Pinpoint the cell where the given text exists, returning its [x, y] midpoint coordinate. 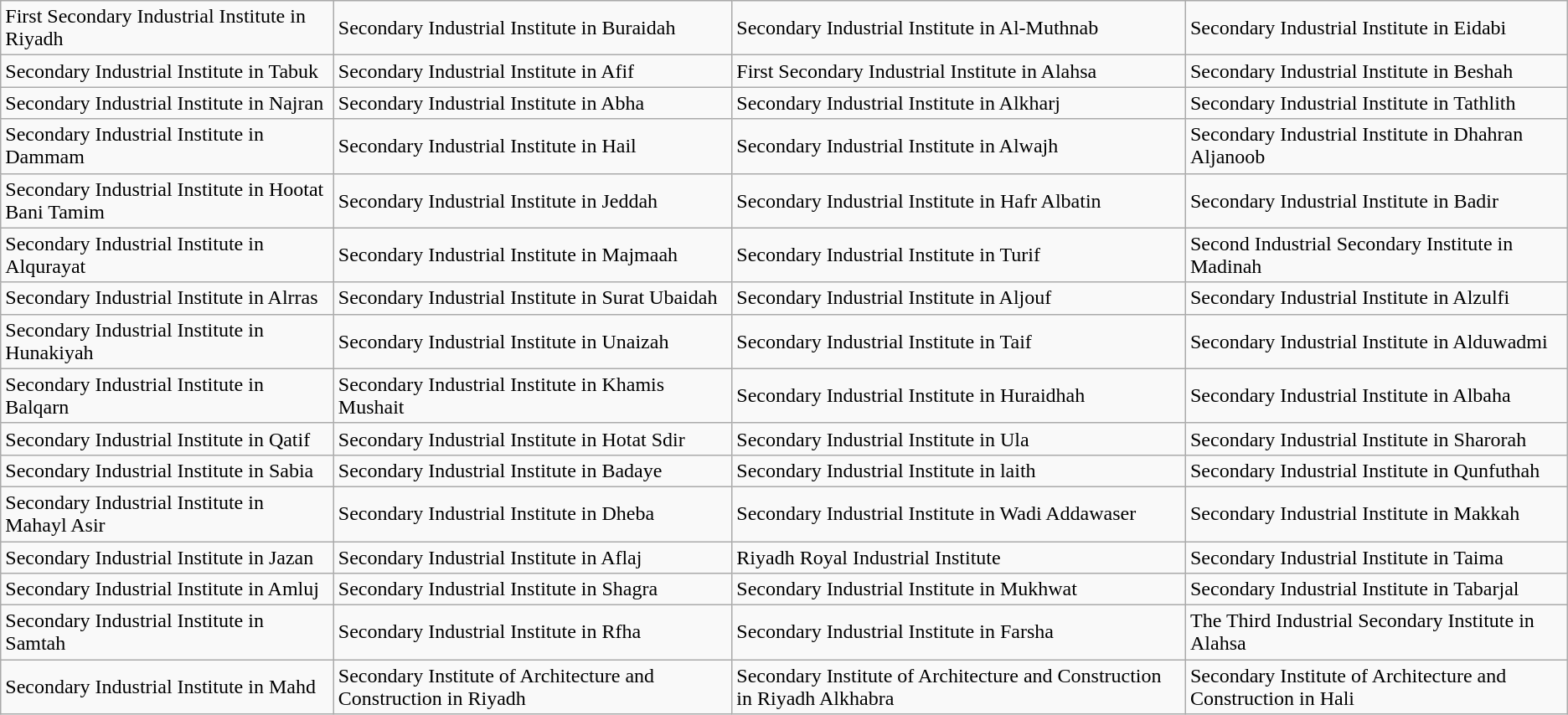
Secondary Industrial Institute in Hail [533, 146]
Secondary Industrial Institute in Hotat Sdir [533, 439]
Secondary Industrial Institute in Beshah [1376, 71]
Secondary Industrial Institute in Alqurayat [168, 255]
Secondary Industrial Institute in Mahayl Asir [168, 514]
Secondary Industrial Institute in Jeddah [533, 201]
Secondary Institute of Architecture and Construction in Riyadh [533, 687]
Secondary Industrial Institute in Taima [1376, 557]
Secondary Industrial Institute in Balqarn [168, 395]
Secondary Industrial Institute in Tabuk [168, 71]
Secondary Industrial Institute in Albaha [1376, 395]
Secondary Industrial Institute in Qatif [168, 439]
Secondary Industrial Institute in Tathlith [1376, 103]
Secondary Industrial Institute in Aljouf [959, 298]
First Secondary Industrial Institute in Alahsa [959, 71]
Secondary Industrial Institute in Khamis Mushait [533, 395]
Secondary Industrial Institute in Turif [959, 255]
Secondary Industrial Institute in Ula [959, 439]
Secondary Industrial Institute in Mahd [168, 687]
Secondary Industrial Institute in Wadi Addawaser [959, 514]
Secondary Industrial Institute in Hootat Bani Tamim [168, 201]
Secondary Industrial Institute in Badaye [533, 471]
Second Industrial Secondary Institute in Madinah [1376, 255]
Secondary Industrial Institute in Badir [1376, 201]
Secondary Industrial Institute in Sharorah [1376, 439]
Secondary Institute of Architecture and Construction in Hali [1376, 687]
Secondary Industrial Institute in laith [959, 471]
Secondary Industrial Institute in Farsha [959, 633]
Secondary Industrial Institute in Jazan [168, 557]
Secondary Industrial Institute in Samtah [168, 633]
Secondary Industrial Institute in Abha [533, 103]
Secondary Institute of Architecture and Construction in Riyadh Alkhabra [959, 687]
Secondary Industrial Institute in Huraidhah [959, 395]
Secondary Industrial Institute in Hunakiyah [168, 342]
Secondary Industrial Institute in Shagra [533, 589]
Secondary Industrial Institute in Alduwadmi [1376, 342]
Secondary Industrial Institute in Dammam [168, 146]
Riyadh Royal Industrial Institute [959, 557]
Secondary Industrial Institute in Al-Muthnab [959, 28]
Secondary Industrial Institute in Taif [959, 342]
Secondary Industrial Institute in Tabarjal [1376, 589]
Secondary Industrial Institute in Alwajh [959, 146]
Secondary Industrial Institute in Eidabi [1376, 28]
Secondary Industrial Institute in Surat Ubaidah [533, 298]
Secondary Industrial Institute in Sabia [168, 471]
Secondary Industrial Institute in Unaizah [533, 342]
Secondary Industrial Institute in Najran [168, 103]
Secondary Industrial Institute in Alrras [168, 298]
Secondary Industrial Institute in Dhahran Aljanoob [1376, 146]
Secondary Industrial Institute in Hafr Albatin [959, 201]
Secondary Industrial Institute in Rfha [533, 633]
First Secondary Industrial Institute in Riyadh [168, 28]
Secondary Industrial Institute in Alzulfi [1376, 298]
Secondary Industrial Institute in Qunfuthah [1376, 471]
Secondary Industrial Institute in Afif [533, 71]
Secondary Industrial Institute in Majmaah [533, 255]
Secondary Industrial Institute in Buraidah [533, 28]
The Third Industrial Secondary Institute in Alahsa [1376, 633]
Secondary Industrial Institute in Dheba [533, 514]
Secondary Industrial Institute in Amluj [168, 589]
Secondary Industrial Institute in Aflaj [533, 557]
Secondary Industrial Institute in Alkharj [959, 103]
Secondary Industrial Institute in Makkah [1376, 514]
Secondary Industrial Institute in Mukhwat [959, 589]
